Pinpoint the cell where the given text exists, returning its [x, y] midpoint coordinate. 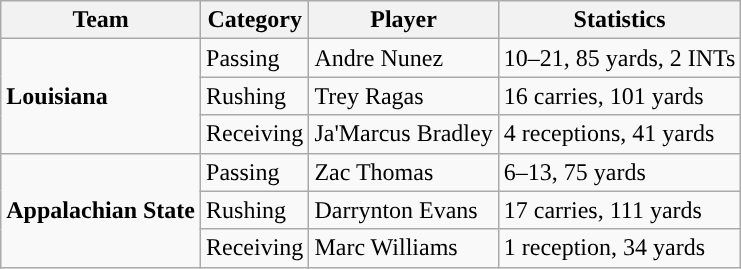
16 carries, 101 yards [620, 96]
Category [255, 20]
Louisiana [101, 96]
Marc Williams [404, 248]
4 receptions, 41 yards [620, 134]
Appalachian State [101, 210]
Zac Thomas [404, 172]
Statistics [620, 20]
Trey Ragas [404, 96]
6–13, 75 yards [620, 172]
Player [404, 20]
Andre Nunez [404, 58]
Darrynton Evans [404, 210]
Team [101, 20]
10–21, 85 yards, 2 INTs [620, 58]
1 reception, 34 yards [620, 248]
17 carries, 111 yards [620, 210]
Ja'Marcus Bradley [404, 134]
